Identify which cell holds the provided text, then report its [x, y] central coordinate. 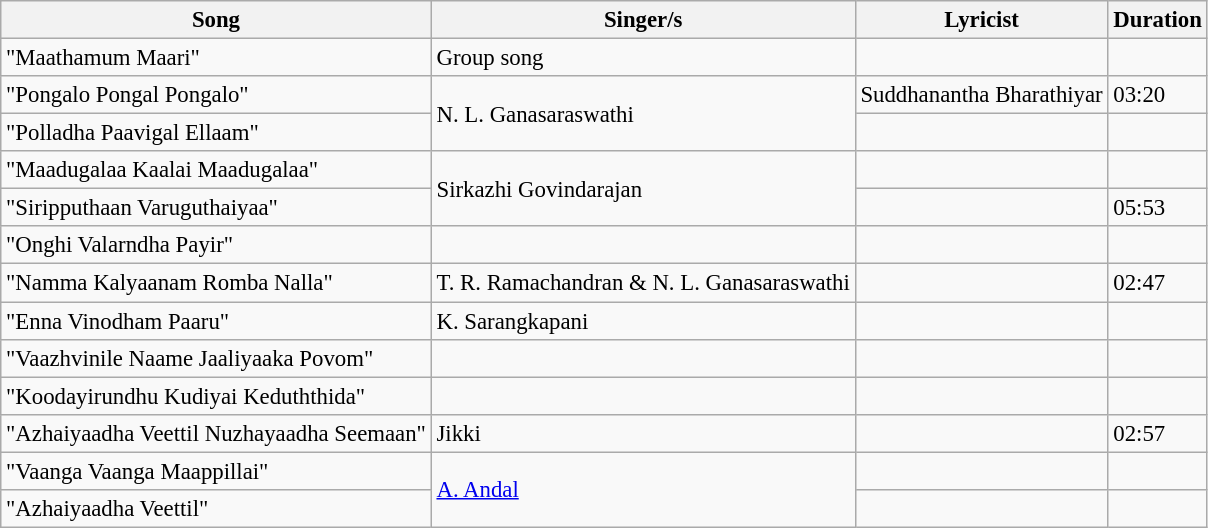
"Namma Kalyaanam Romba Nalla" [216, 283]
Sirkazhi Govindarajan [643, 188]
Song [216, 20]
"Vaanga Vaanga Maappillai" [216, 471]
"Azhaiyaadha Veettil" [216, 509]
Lyricist [982, 20]
"Maadugalaa Kaalai Maadugalaa" [216, 170]
02:57 [1158, 433]
"Azhaiyaadha Veettil Nuzhayaadha Seemaan" [216, 433]
A. Andal [643, 490]
K. Sarangkapani [643, 321]
Singer/s [643, 20]
03:20 [1158, 95]
"Pongalo Pongal Pongalo" [216, 95]
"Siripputhaan Varuguthaiyaa" [216, 208]
"Maathamum Maari" [216, 58]
Group song [643, 58]
"Koodayirundhu Kudiyai Keduththida" [216, 396]
"Enna Vinodham Paaru" [216, 321]
Jikki [643, 433]
"Onghi Valarndha Payir" [216, 245]
Suddhanantha Bharathiyar [982, 95]
05:53 [1158, 208]
N. L. Ganasaraswathi [643, 114]
T. R. Ramachandran & N. L. Ganasaraswathi [643, 283]
Duration [1158, 20]
02:47 [1158, 283]
"Polladha Paavigal Ellaam" [216, 133]
"Vaazhvinile Naame Jaaliyaaka Povom" [216, 358]
